Extract the [x, y] coordinate from the center of the cell holding the provided text.  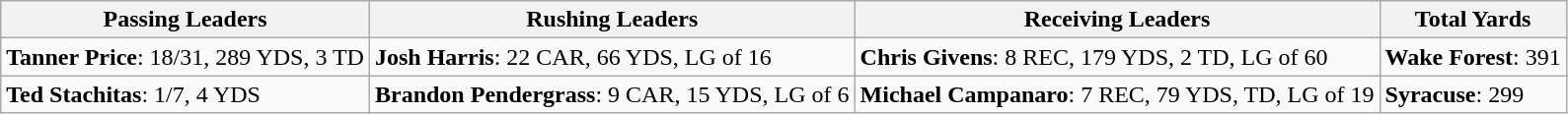
Total Yards [1472, 20]
Tanner Price: 18/31, 289 YDS, 3 TD [186, 57]
Rushing Leaders [612, 20]
Josh Harris: 22 CAR, 66 YDS, LG of 16 [612, 57]
Michael Campanaro: 7 REC, 79 YDS, TD, LG of 19 [1117, 94]
Passing Leaders [186, 20]
Wake Forest: 391 [1472, 57]
Receiving Leaders [1117, 20]
Brandon Pendergrass: 9 CAR, 15 YDS, LG of 6 [612, 94]
Ted Stachitas: 1/7, 4 YDS [186, 94]
Chris Givens: 8 REC, 179 YDS, 2 TD, LG of 60 [1117, 57]
Syracuse: 299 [1472, 94]
